Pinpoint the cell where the given text exists, returning its (X, Y) midpoint coordinate. 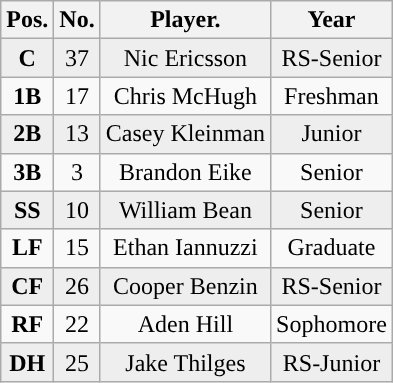
CF (28, 286)
Graduate (332, 248)
Pos. (28, 20)
Player. (185, 20)
DH (28, 362)
RF (28, 324)
Chris McHugh (185, 96)
15 (77, 248)
17 (77, 96)
13 (77, 134)
LF (28, 248)
Sophomore (332, 324)
Year (332, 20)
3 (77, 172)
William Bean (185, 210)
SS (28, 210)
C (28, 58)
10 (77, 210)
Nic Ericsson (185, 58)
1B (28, 96)
Brandon Eike (185, 172)
Jake Thilges (185, 362)
22 (77, 324)
3B (28, 172)
2B (28, 134)
RS-Junior (332, 362)
Casey Kleinman (185, 134)
Junior (332, 134)
25 (77, 362)
Cooper Benzin (185, 286)
Freshman (332, 96)
No. (77, 20)
Aden Hill (185, 324)
26 (77, 286)
Ethan Iannuzzi (185, 248)
37 (77, 58)
